Detect which cell encompasses the target text, then output its [X, Y] center coordinate. 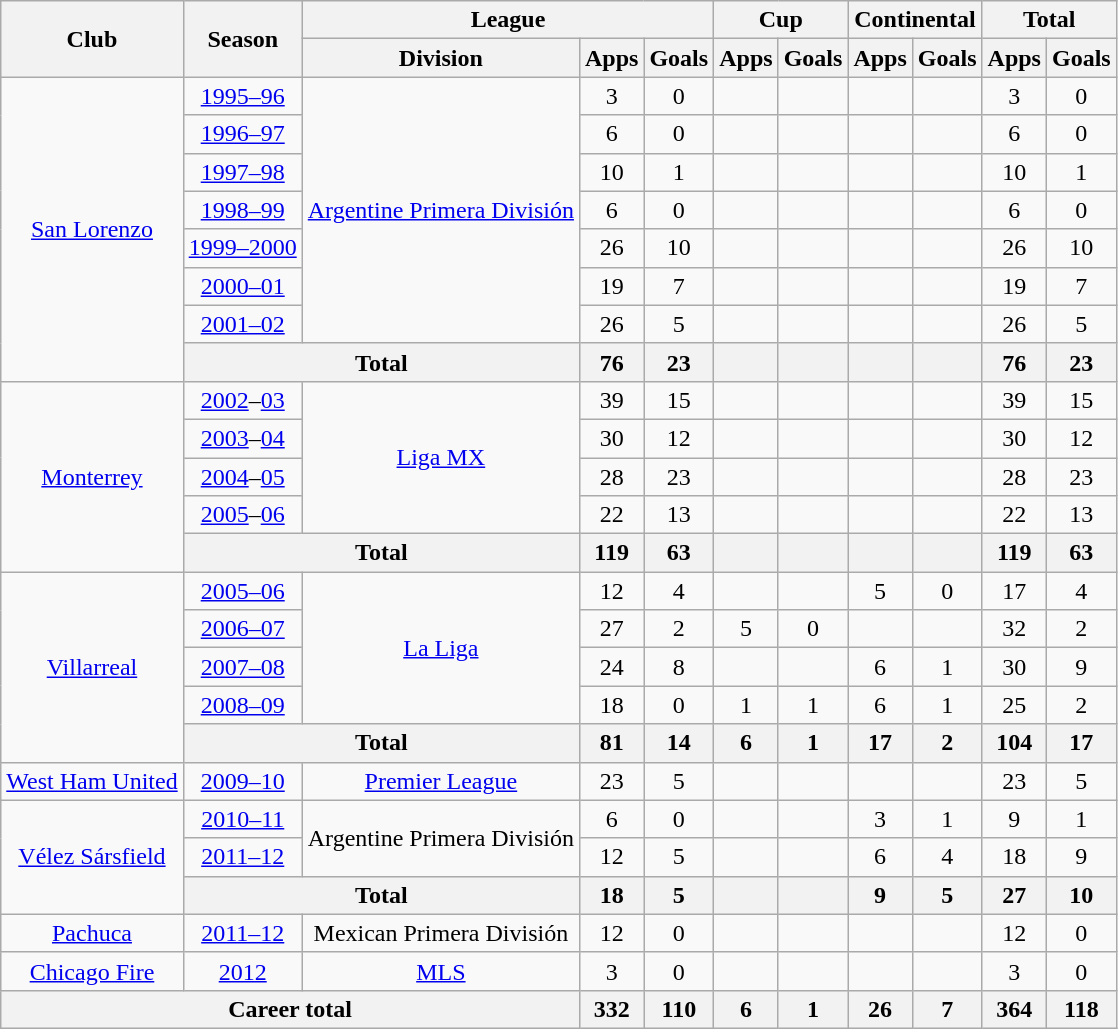
Division [440, 58]
Chicago Fire [92, 971]
Continental [915, 20]
Pachuca [92, 933]
32 [1014, 629]
1995–96 [242, 96]
Mexican Primera División [440, 933]
2007–08 [242, 667]
2002–03 [242, 400]
Liga MX [440, 457]
118 [1081, 1009]
8 [679, 667]
2009–10 [242, 781]
1996–97 [242, 134]
81 [611, 743]
1997–98 [242, 172]
332 [611, 1009]
1998–99 [242, 210]
Monterrey [92, 476]
1999–2000 [242, 248]
West Ham United [92, 781]
Season [242, 39]
Club [92, 39]
Cup [781, 20]
2003–04 [242, 438]
Premier League [440, 781]
MLS [440, 971]
2012 [242, 971]
364 [1014, 1009]
2004–05 [242, 477]
San Lorenzo [92, 229]
104 [1014, 743]
110 [679, 1009]
25 [1014, 705]
La Liga [440, 648]
League [508, 20]
14 [679, 743]
Vélez Sársfield [92, 857]
24 [611, 667]
2008–09 [242, 705]
2000–01 [242, 286]
2006–07 [242, 629]
Villarreal [92, 667]
2001–02 [242, 324]
Career total [290, 1009]
2010–11 [242, 819]
